Scan for the cell matching the given text and deliver its (X, Y) coordinate at center. 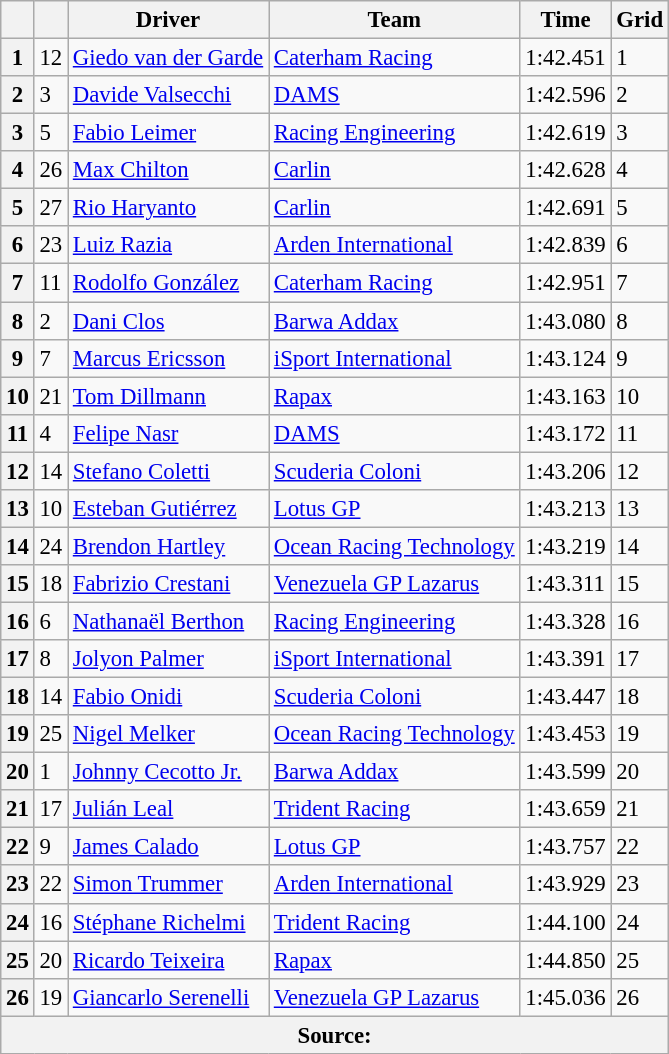
Simon Trummer (168, 885)
1:42.691 (566, 208)
1:45.036 (566, 997)
1:43.453 (566, 734)
Grid (640, 20)
Nigel Melker (168, 734)
Source: (335, 1035)
Dani Clos (168, 321)
Team (394, 20)
1:42.628 (566, 170)
1:43.599 (566, 772)
Felipe Nasr (168, 433)
Julián Leal (168, 809)
James Calado (168, 847)
1:42.596 (566, 95)
Driver (168, 20)
Fabio Onidi (168, 697)
1:43.124 (566, 358)
Marcus Ericsson (168, 358)
1:42.839 (566, 245)
1:43.659 (566, 809)
Fabrizio Crestani (168, 584)
Luiz Razia (168, 245)
Max Chilton (168, 170)
1:42.619 (566, 133)
1:42.951 (566, 283)
1:44.850 (566, 960)
Nathanaël Berthon (168, 621)
1:43.757 (566, 847)
Johnny Cecotto Jr. (168, 772)
27 (50, 208)
Brendon Hartley (168, 546)
1:44.100 (566, 922)
1:42.451 (566, 58)
Esteban Gutiérrez (168, 509)
Tom Dillmann (168, 396)
1:43.311 (566, 584)
Davide Valsecchi (168, 95)
Fabio Leimer (168, 133)
1:43.447 (566, 697)
Stéphane Richelmi (168, 922)
1:43.213 (566, 509)
Time (566, 20)
1:43.929 (566, 885)
Rodolfo González (168, 283)
1:43.391 (566, 659)
Stefano Coletti (168, 471)
1:43.163 (566, 396)
1:43.328 (566, 621)
Rio Haryanto (168, 208)
1:43.172 (566, 433)
1:43.219 (566, 546)
Giancarlo Serenelli (168, 997)
Giedo van der Garde (168, 58)
1:43.080 (566, 321)
Ricardo Teixeira (168, 960)
Jolyon Palmer (168, 659)
1:43.206 (566, 471)
